From the cell containing the given text, extract its center point as [x, y] coordinate. 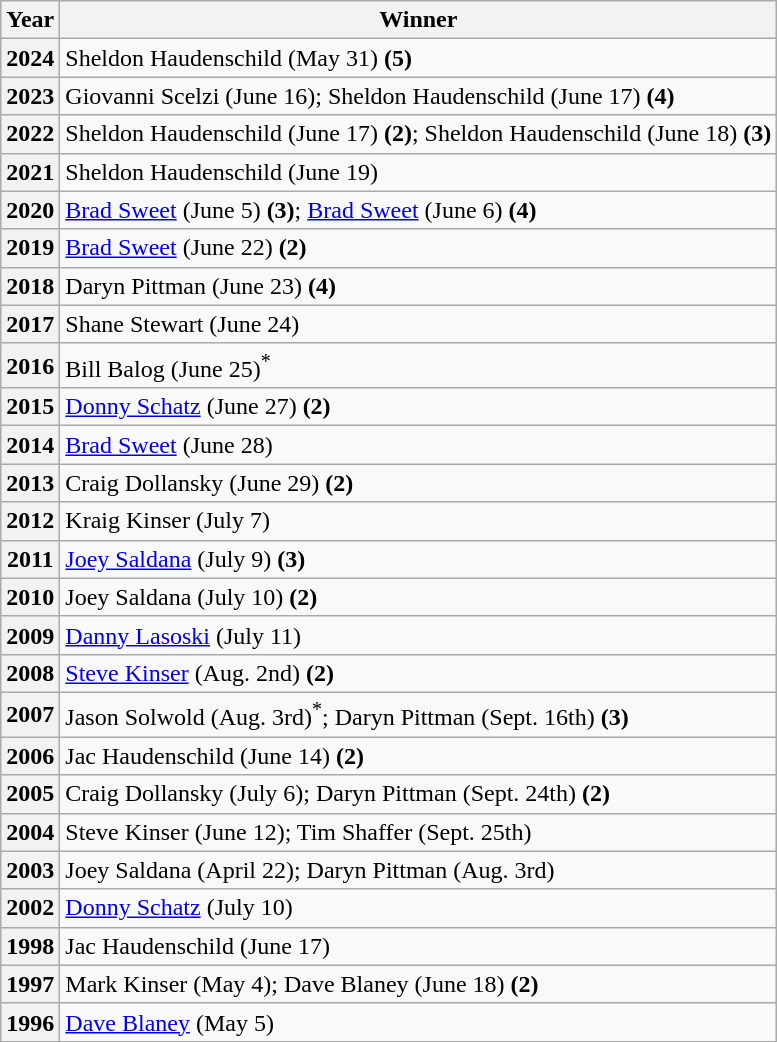
2015 [30, 407]
Shane Stewart (June 24) [418, 324]
2006 [30, 756]
Joey Saldana (April 22); Daryn Pittman (Aug. 3rd) [418, 870]
Donny Schatz (June 27) (2) [418, 407]
Dave Blaney (May 5) [418, 1022]
Sheldon Haudenschild (May 31) (5) [418, 58]
Brad Sweet (June 5) (3); Brad Sweet (June 6) (4) [418, 210]
Year [30, 20]
Joey Saldana (July 10) (2) [418, 597]
2021 [30, 172]
2023 [30, 96]
Kraig Kinser (July 7) [418, 521]
Brad Sweet (June 28) [418, 445]
2013 [30, 483]
2014 [30, 445]
Jac Haudenschild (June 14) (2) [418, 756]
Giovanni Scelzi (June 16); Sheldon Haudenschild (June 17) (4) [418, 96]
Steve Kinser (June 12); Tim Shaffer (Sept. 25th) [418, 832]
2024 [30, 58]
2010 [30, 597]
2008 [30, 673]
2005 [30, 794]
Steve Kinser (Aug. 2nd) (2) [418, 673]
Winner [418, 20]
2018 [30, 286]
Danny Lasoski (July 11) [418, 635]
Jason Solwold (Aug. 3rd)*; Daryn Pittman (Sept. 16th) (3) [418, 714]
Joey Saldana (July 9) (3) [418, 559]
Bill Balog (June 25)* [418, 366]
Craig Dollansky (June 29) (2) [418, 483]
Craig Dollansky (July 6); Daryn Pittman (Sept. 24th) (2) [418, 794]
2003 [30, 870]
2007 [30, 714]
1998 [30, 946]
2011 [30, 559]
2009 [30, 635]
2004 [30, 832]
Daryn Pittman (June 23) (4) [418, 286]
Mark Kinser (May 4); Dave Blaney (June 18) (2) [418, 984]
Jac Haudenschild (June 17) [418, 946]
2012 [30, 521]
2022 [30, 134]
Donny Schatz (July 10) [418, 908]
2020 [30, 210]
Sheldon Haudenschild (June 17) (2); Sheldon Haudenschild (June 18) (3) [418, 134]
1997 [30, 984]
2019 [30, 248]
2016 [30, 366]
Brad Sweet (June 22) (2) [418, 248]
Sheldon Haudenschild (June 19) [418, 172]
1996 [30, 1022]
2017 [30, 324]
2002 [30, 908]
